Pinpoint the cell where the given text exists, returning its [x, y] midpoint coordinate. 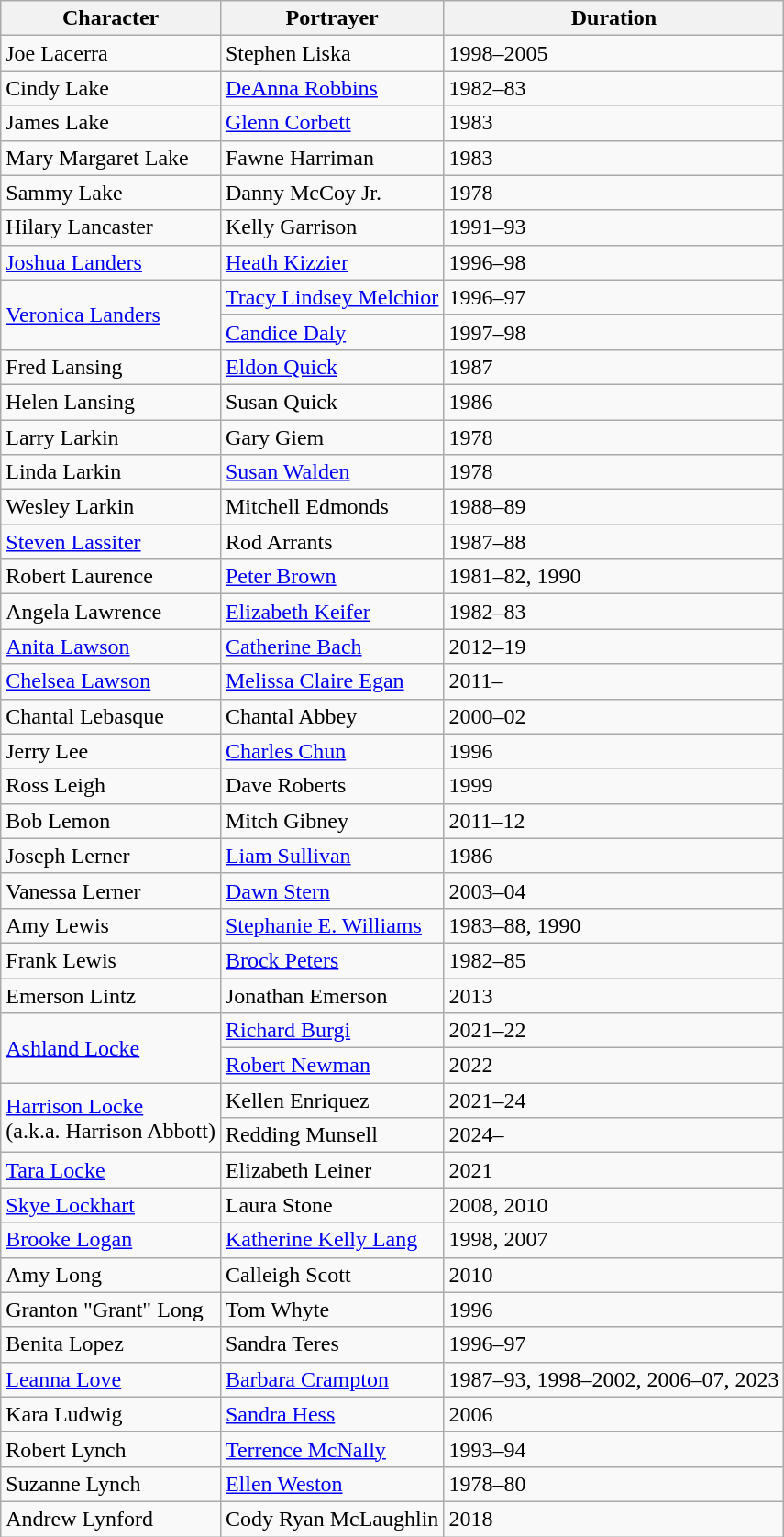
2011–12 [614, 821]
Harrison Locke(a.k.a. Harrison Abbott) [111, 1118]
Chantal Abbey [332, 716]
Charles Chun [332, 751]
2022 [614, 1066]
Emerson Lintz [111, 995]
Granton "Grant" Long [111, 1310]
Chantal Lebasque [111, 716]
1999 [614, 786]
2011– [614, 681]
2010 [614, 1275]
Amy Lewis [111, 925]
Katherine Kelly Lang [332, 1240]
Kara Ludwig [111, 1414]
Chelsea Lawson [111, 681]
Tom Whyte [332, 1310]
Joseph Lerner [111, 856]
Kelly Garrison [332, 227]
Mitch Gibney [332, 821]
Hilary Lancaster [111, 227]
Barbara Crampton [332, 1379]
Gary Giem [332, 437]
2003–04 [614, 890]
2006 [614, 1414]
2012–19 [614, 647]
Angela Lawrence [111, 612]
Veronica Landers [111, 315]
Stephanie E. Williams [332, 925]
Peter Brown [332, 577]
Character [111, 18]
Elizabeth Leiner [332, 1170]
1993–94 [614, 1449]
1998–2005 [614, 53]
Terrence McNally [332, 1449]
Catherine Bach [332, 647]
Sandra Teres [332, 1344]
Calleigh Scott [332, 1275]
Fred Lansing [111, 367]
Steven Lassiter [111, 542]
Jerry Lee [111, 751]
Skye Lockhart [111, 1205]
Brooke Logan [111, 1240]
Liam Sullivan [332, 856]
Laura Stone [332, 1205]
Ross Leigh [111, 786]
Redding Munsell [332, 1135]
1987 [614, 367]
Brock Peters [332, 960]
Wesley Larkin [111, 507]
Larry Larkin [111, 437]
1996–98 [614, 262]
Bob Lemon [111, 821]
Robert Laurence [111, 577]
Glenn Corbett [332, 123]
1991–93 [614, 227]
2024– [614, 1135]
1998, 2007 [614, 1240]
Sammy Lake [111, 193]
Richard Burgi [332, 1031]
Elizabeth Keifer [332, 612]
Frank Lewis [111, 960]
Ashland Locke [111, 1048]
Ellen Weston [332, 1484]
Joshua Landers [111, 262]
Joe Lacerra [111, 53]
Sandra Hess [332, 1414]
2018 [614, 1519]
Benita Lopez [111, 1344]
Tara Locke [111, 1170]
Candice Daly [332, 332]
Melissa Claire Egan [332, 681]
2013 [614, 995]
1987–93, 1998–2002, 2006–07, 2023 [614, 1379]
Fawne Harriman [332, 158]
Robert Newman [332, 1066]
1988–89 [614, 507]
Cindy Lake [111, 88]
2021–24 [614, 1100]
Mitchell Edmonds [332, 507]
Tracy Lindsey Melchior [332, 297]
James Lake [111, 123]
Duration [614, 18]
2021 [614, 1170]
Leanna Love [111, 1379]
1981–82, 1990 [614, 577]
Amy Long [111, 1275]
1987–88 [614, 542]
2021–22 [614, 1031]
Linda Larkin [111, 472]
Susan Quick [332, 402]
Stephen Liska [332, 53]
Robert Lynch [111, 1449]
Jonathan Emerson [332, 995]
Portrayer [332, 18]
Cody Ryan McLaughlin [332, 1519]
2000–02 [614, 716]
Suzanne Lynch [111, 1484]
1978–80 [614, 1484]
1983–88, 1990 [614, 925]
Kellen Enriquez [332, 1100]
Dawn Stern [332, 890]
Susan Walden [332, 472]
Anita Lawson [111, 647]
Dave Roberts [332, 786]
1982–85 [614, 960]
Vanessa Lerner [111, 890]
1997–98 [614, 332]
2008, 2010 [614, 1205]
Mary Margaret Lake [111, 158]
Andrew Lynford [111, 1519]
DeAnna Robbins [332, 88]
Danny McCoy Jr. [332, 193]
Helen Lansing [111, 402]
Heath Kizzier [332, 262]
Eldon Quick [332, 367]
Rod Arrants [332, 542]
